Capture the cell that displays the provided text and extract its [X, Y] central coordinate. 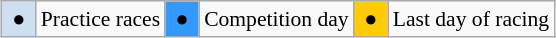
Practice races [100, 19]
Competition day [276, 19]
Last day of racing [472, 19]
